Identify which cell holds the provided text, then report its [X, Y] central coordinate. 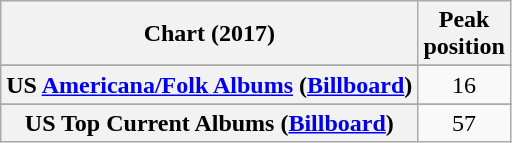
16 [464, 85]
Peak position [464, 34]
US Top Current Albums (Billboard) [210, 123]
US Americana/Folk Albums (Billboard) [210, 85]
Chart (2017) [210, 34]
57 [464, 123]
